Determine the (x, y) coordinate at the center of the cell enclosing the given text.  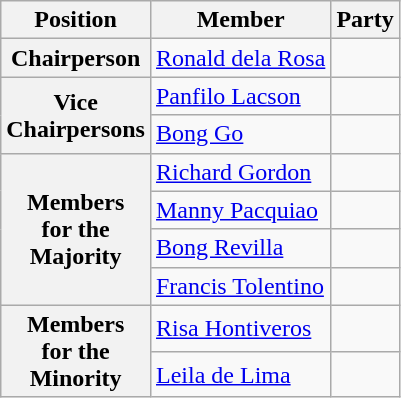
ViceChairpersons (76, 115)
Ronald dela Rosa (240, 58)
Membersfor theMinority (76, 351)
Francis Tolentino (240, 286)
Manny Pacquiao (240, 210)
Member (240, 20)
Position (76, 20)
Membersfor theMajority (76, 229)
Chairperson (76, 58)
Party (365, 20)
Richard Gordon (240, 172)
Panfilo Lacson (240, 96)
Bong Go (240, 134)
Leila de Lima (240, 374)
Risa Hontiveros (240, 328)
Bong Revilla (240, 248)
